Pinpoint the cell where the given text exists, returning its [x, y] midpoint coordinate. 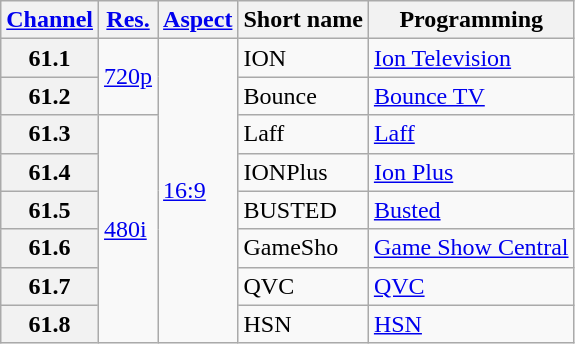
16:9 [198, 191]
480i [128, 229]
61.5 [50, 210]
IONPlus [303, 172]
Game Show Central [471, 248]
61.4 [50, 172]
Short name [303, 20]
Bounce TV [471, 96]
Programming [471, 20]
720p [128, 77]
Res. [128, 20]
Busted [471, 210]
ION [303, 58]
Aspect [198, 20]
GameSho [303, 248]
Ion Television [471, 58]
61.2 [50, 96]
61.6 [50, 248]
Bounce [303, 96]
Channel [50, 20]
61.1 [50, 58]
BUSTED [303, 210]
61.8 [50, 324]
61.7 [50, 286]
Ion Plus [471, 172]
61.3 [50, 134]
